From the cell containing the given text, extract its center point as (X, Y) coordinate. 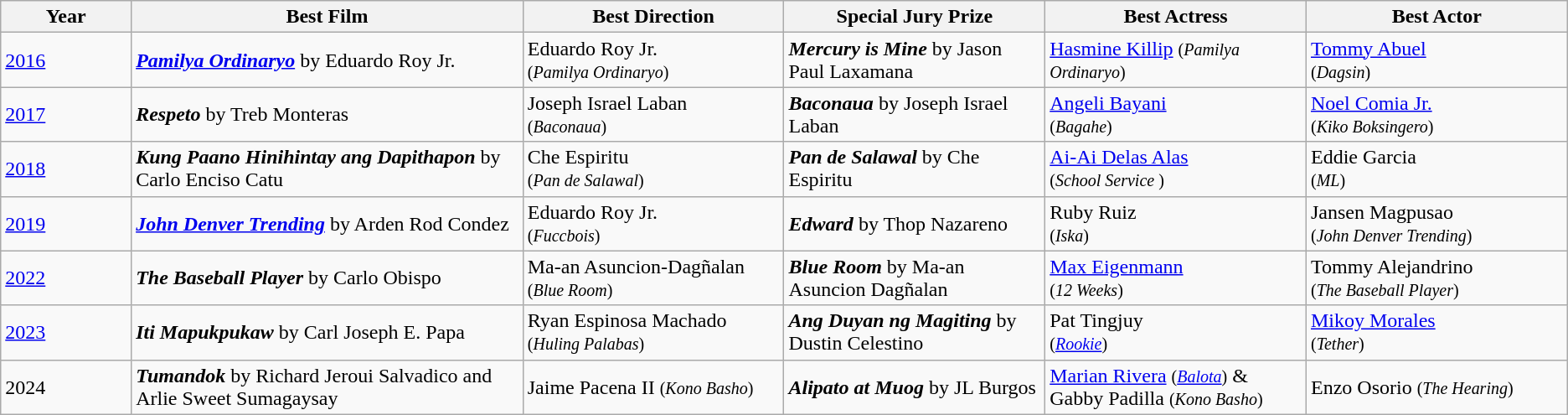
Edward by Thop Nazareno (915, 223)
Pat Tingjuy (Rookie) (1176, 332)
Max Eigenmann (12 Weeks) (1176, 278)
Kung Paano Hinihintay ang Dapithapon by Carlo Enciso Catu (328, 169)
Iti Mapukpukaw by Carl Joseph E. Papa (328, 332)
Ma-an Asuncion-Dagñalan (Blue Room) (653, 278)
Pan de Salawal by Che Espiritu (915, 169)
Best Actor (1436, 17)
Best Film (328, 17)
Joseph Israel Laban (Baconaua) (653, 114)
Angeli Bayani (Bagahe) (1176, 114)
Ai-Ai Delas Alas (School Service ) (1176, 169)
Respeto by Treb Monteras (328, 114)
Pamilya Ordinaryo by Eduardo Roy Jr. (328, 60)
John Denver Trending by Arden Rod Condez (328, 223)
Tommy Abuel (Dagsin) (1436, 60)
Blue Room by Ma-an Asuncion Dagñalan (915, 278)
Special Jury Prize (915, 17)
Tumandok by Richard Jeroui Salvadico and Arlie Sweet Sumagaysay (328, 387)
2019 (66, 223)
Noel Comia Jr. (Kiko Boksingero) (1436, 114)
Jansen Magpusao (John Denver Trending) (1436, 223)
Eduardo Roy Jr. (Fuccbois) (653, 223)
Baconaua by Joseph Israel Laban (915, 114)
2016 (66, 60)
Ruby Ruiz (Iska) (1176, 223)
Che Espiritu (Pan de Salawal) (653, 169)
Best Actress (1176, 17)
Eddie Garcia (ML) (1436, 169)
Tommy Alejandrino (The Baseball Player) (1436, 278)
Jaime Pacena II (Kono Basho) (653, 387)
2023 (66, 332)
2017 (66, 114)
Eduardo Roy Jr. (Pamilya Ordinaryo) (653, 60)
Year (66, 17)
Hasmine Killip (Pamilya Ordinaryo) (1176, 60)
Marian Rivera (Balota) & Gabby Padilla (Kono Basho) (1176, 387)
Alipato at Muog by JL Burgos (915, 387)
Ryan Espinosa Machado (Huling Palabas) (653, 332)
2024 (66, 387)
Ang Duyan ng Magiting by Dustin Celestino (915, 332)
The Baseball Player by Carlo Obispo (328, 278)
2018 (66, 169)
Mercury is Mine by Jason Paul Laxamana (915, 60)
Mikoy Morales (Tether) (1436, 332)
Enzo Osorio (The Hearing) (1436, 387)
Best Direction (653, 17)
2022 (66, 278)
